Capture the cell that displays the provided text and extract its (x, y) central coordinate. 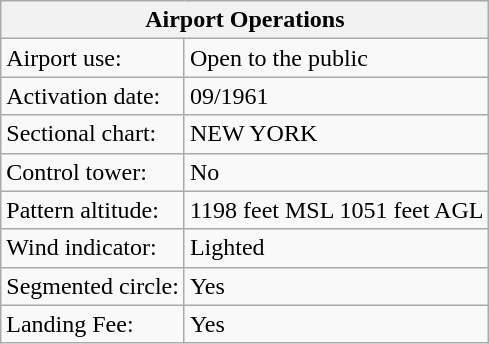
Airport use: (93, 58)
NEW YORK (336, 134)
Sectional chart: (93, 134)
Control tower: (93, 172)
09/1961 (336, 96)
Landing Fee: (93, 324)
Open to the public (336, 58)
Airport Operations (245, 20)
Activation date: (93, 96)
Lighted (336, 248)
No (336, 172)
Wind indicator: (93, 248)
Pattern altitude: (93, 210)
Segmented circle: (93, 286)
1198 feet MSL 1051 feet AGL (336, 210)
